For the text-containing cell, return its midpoint in [X, Y] coordinate format. 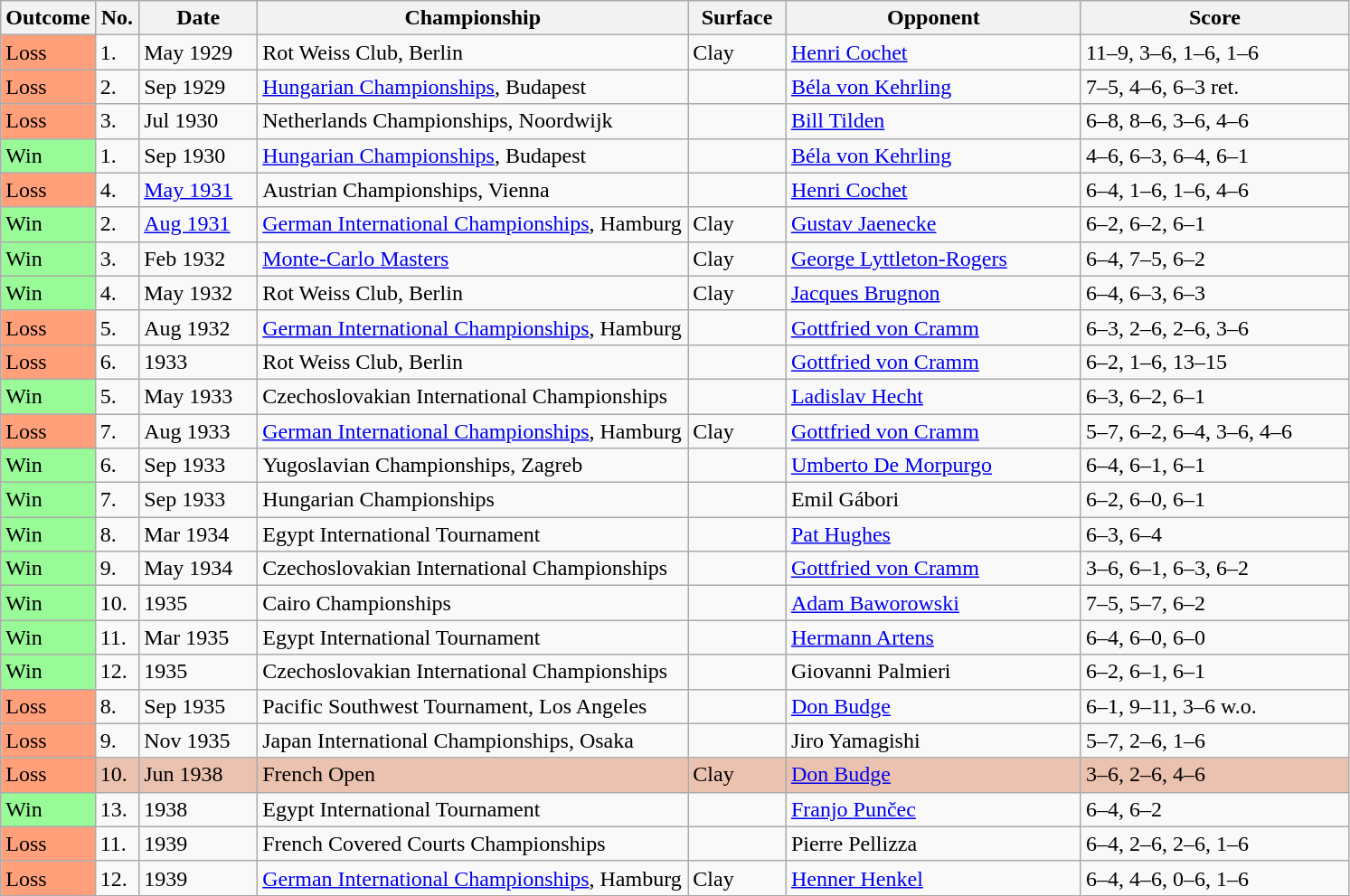
11–9, 3–6, 1–6, 1–6 [1214, 52]
Cairo Championships [473, 603]
Ladislav Hecht [933, 396]
6–3, 6–2, 6–1 [1214, 396]
3–6, 6–1, 6–3, 6–2 [1214, 569]
Giovanni Palmieri [933, 672]
6–2, 6–2, 6–1 [1214, 224]
1938 [199, 809]
French Open [473, 775]
6–4, 6–1, 6–1 [1214, 466]
Aug 1933 [199, 431]
6–4, 4–6, 0–6, 1–6 [1214, 878]
Umberto De Morpurgo [933, 466]
Emil Gábori [933, 500]
Austrian Championships, Vienna [473, 190]
Pat Hughes [933, 534]
Surface [738, 18]
6–8, 8–6, 3–6, 4–6 [1214, 121]
6–4, 6–3, 6–3 [1214, 293]
Sep 1929 [199, 87]
6–4, 6–0, 6–0 [1214, 637]
May 1929 [199, 52]
Aug 1931 [199, 224]
6–2, 1–6, 13–15 [1214, 362]
6–2, 6–0, 6–1 [1214, 500]
Sep 1930 [199, 156]
Japan International Championships, Osaka [473, 740]
Gustav Jaenecke [933, 224]
No. [118, 18]
6–2, 6–1, 6–1 [1214, 672]
6–4, 2–6, 2–6, 1–6 [1214, 844]
George Lyttleton-Rogers [933, 259]
French Covered Courts Championships [473, 844]
Netherlands Championships, Noordwijk [473, 121]
Pierre Pellizza [933, 844]
7–5, 5–7, 6–2 [1214, 603]
6–4, 7–5, 6–2 [1214, 259]
May 1934 [199, 569]
Monte-Carlo Masters [473, 259]
Jacques Brugnon [933, 293]
6–4, 6–2 [1214, 809]
Nov 1935 [199, 740]
5–7, 6–2, 6–4, 3–6, 4–6 [1214, 431]
Bill Tilden [933, 121]
6–3, 6–4 [1214, 534]
Date [199, 18]
Outcome [48, 18]
Adam Baworowski [933, 603]
5–7, 2–6, 1–6 [1214, 740]
Score [1214, 18]
1933 [199, 362]
Yugoslavian Championships, Zagreb [473, 466]
Hermann Artens [933, 637]
Jul 1930 [199, 121]
6–3, 2–6, 2–6, 3–6 [1214, 327]
7–5, 4–6, 6–3 ret. [1214, 87]
6–4, 1–6, 1–6, 4–6 [1214, 190]
6–1, 9–11, 3–6 w.o. [1214, 706]
Mar 1935 [199, 637]
May 1932 [199, 293]
Opponent [933, 18]
4–6, 6–3, 6–4, 6–1 [1214, 156]
Jun 1938 [199, 775]
Franjo Punčec [933, 809]
May 1931 [199, 190]
Sep 1935 [199, 706]
Mar 1934 [199, 534]
Aug 1932 [199, 327]
Henner Henkel [933, 878]
May 1933 [199, 396]
Feb 1932 [199, 259]
Championship [473, 18]
Jiro Yamagishi [933, 740]
13. [118, 809]
Hungarian Championships [473, 500]
3–6, 2–6, 4–6 [1214, 775]
Pacific Southwest Tournament, Los Angeles [473, 706]
